Determine the (X, Y) coordinate at the center of the cell enclosing the given text.  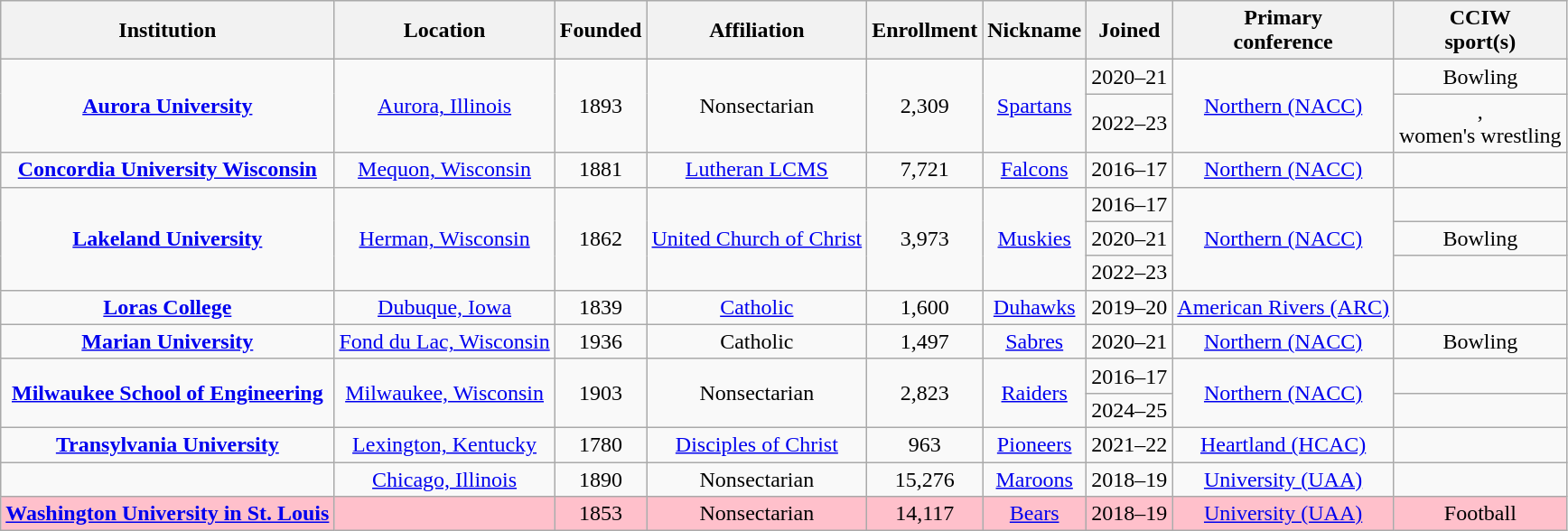
1936 (601, 341)
American Rivers (ARC) (1283, 307)
Milwaukee School of Engineering (168, 393)
Nickname (1035, 31)
Disciples of Christ (757, 444)
1780 (601, 444)
2024–25 (1129, 410)
15,276 (925, 480)
Fond du Lac, Wisconsin (444, 341)
2019–20 (1129, 307)
1,600 (925, 307)
Founded (601, 31)
Marian University (168, 341)
Primaryconference (1283, 31)
United Church of Christ (757, 238)
Location (444, 31)
2,309 (925, 107)
Loras College (168, 307)
1890 (601, 480)
Football (1479, 514)
1853 (601, 514)
CCIWsport(s) (1479, 31)
Lakeland University (168, 238)
Aurora, Illinois (444, 107)
Lexington, Kentucky (444, 444)
Falcons (1035, 170)
1881 (601, 170)
Muskies (1035, 238)
Joined (1129, 31)
Concordia University Wisconsin (168, 170)
Institution (168, 31)
Milwaukee, Wisconsin (444, 393)
Bears (1035, 514)
1,497 (925, 341)
,women's wrestling (1479, 123)
14,117 (925, 514)
7,721 (925, 170)
Heartland (HCAC) (1283, 444)
Pioneers (1035, 444)
Lutheran LCMS (757, 170)
Spartans (1035, 107)
Sabres (1035, 341)
Dubuque, Iowa (444, 307)
2,823 (925, 393)
963 (925, 444)
1903 (601, 393)
Raiders (1035, 393)
1893 (601, 107)
Chicago, Illinois (444, 480)
Enrollment (925, 31)
Herman, Wisconsin (444, 238)
Washington University in St. Louis (168, 514)
2021–22 (1129, 444)
Mequon, Wisconsin (444, 170)
1839 (601, 307)
1862 (601, 238)
3,973 (925, 238)
Transylvania University (168, 444)
Affiliation (757, 31)
Maroons (1035, 480)
Duhawks (1035, 307)
Aurora University (168, 107)
